Detect which cell encompasses the target text, then output its [x, y] center coordinate. 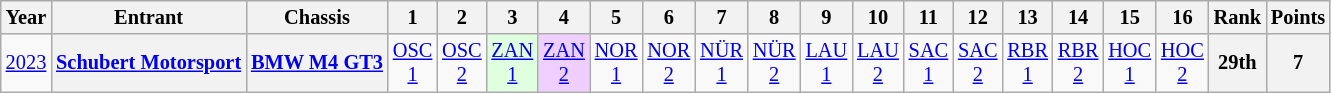
14 [1078, 17]
HOC1 [1130, 63]
15 [1130, 17]
13 [1027, 17]
2023 [26, 63]
OSC2 [462, 63]
LAU1 [827, 63]
RBR2 [1078, 63]
SAC1 [928, 63]
8 [774, 17]
5 [616, 17]
2 [462, 17]
4 [564, 17]
6 [668, 17]
HOC2 [1182, 63]
OSC1 [412, 63]
10 [878, 17]
12 [978, 17]
Schubert Motorsport [148, 63]
Entrant [148, 17]
NÜR2 [774, 63]
ZAN1 [513, 63]
Year [26, 17]
NOR1 [616, 63]
11 [928, 17]
Rank [1238, 17]
1 [412, 17]
NOR2 [668, 63]
29th [1238, 63]
BMW M4 GT3 [317, 63]
16 [1182, 17]
Chassis [317, 17]
ZAN2 [564, 63]
3 [513, 17]
Points [1298, 17]
LAU2 [878, 63]
SAC2 [978, 63]
NÜR1 [722, 63]
RBR1 [1027, 63]
9 [827, 17]
